Extract the (X, Y) coordinate from the center of the cell holding the provided text.  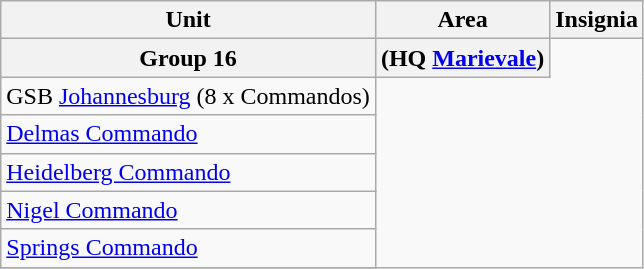
GSB Johannesburg (8 x Commandos) (188, 96)
Delmas Commando (188, 134)
Springs Commando (188, 248)
Area (462, 20)
Heidelberg Commando (188, 172)
Group 16 (188, 58)
Nigel Commando (188, 210)
Insignia (597, 20)
Unit (188, 20)
(HQ Marievale) (462, 58)
